Search for the cell housing the specified text and yield its (x, y) center coordinate. 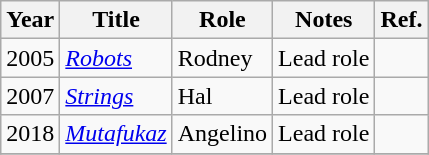
Strings (116, 96)
Angelino (222, 134)
Year (30, 20)
Notes (324, 20)
2007 (30, 96)
Ref. (402, 20)
Robots (116, 58)
Title (116, 20)
Mutafukaz (116, 134)
Rodney (222, 58)
Role (222, 20)
Hal (222, 96)
2005 (30, 58)
2018 (30, 134)
